Determine the (X, Y) coordinate at the center of the cell enclosing the given text.  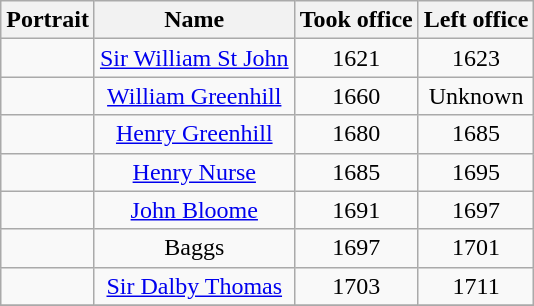
1701 (476, 248)
Took office (356, 20)
1695 (476, 172)
Baggs (194, 248)
Sir William St John (194, 58)
John Bloome (194, 210)
Henry Nurse (194, 172)
1660 (356, 96)
1691 (356, 210)
1621 (356, 58)
William Greenhill (194, 96)
Unknown (476, 96)
Name (194, 20)
1711 (476, 286)
1680 (356, 134)
1623 (476, 58)
Left office (476, 20)
Sir Dalby Thomas (194, 286)
1703 (356, 286)
Henry Greenhill (194, 134)
Portrait (48, 20)
